Capture the cell that displays the provided text and extract its [X, Y] central coordinate. 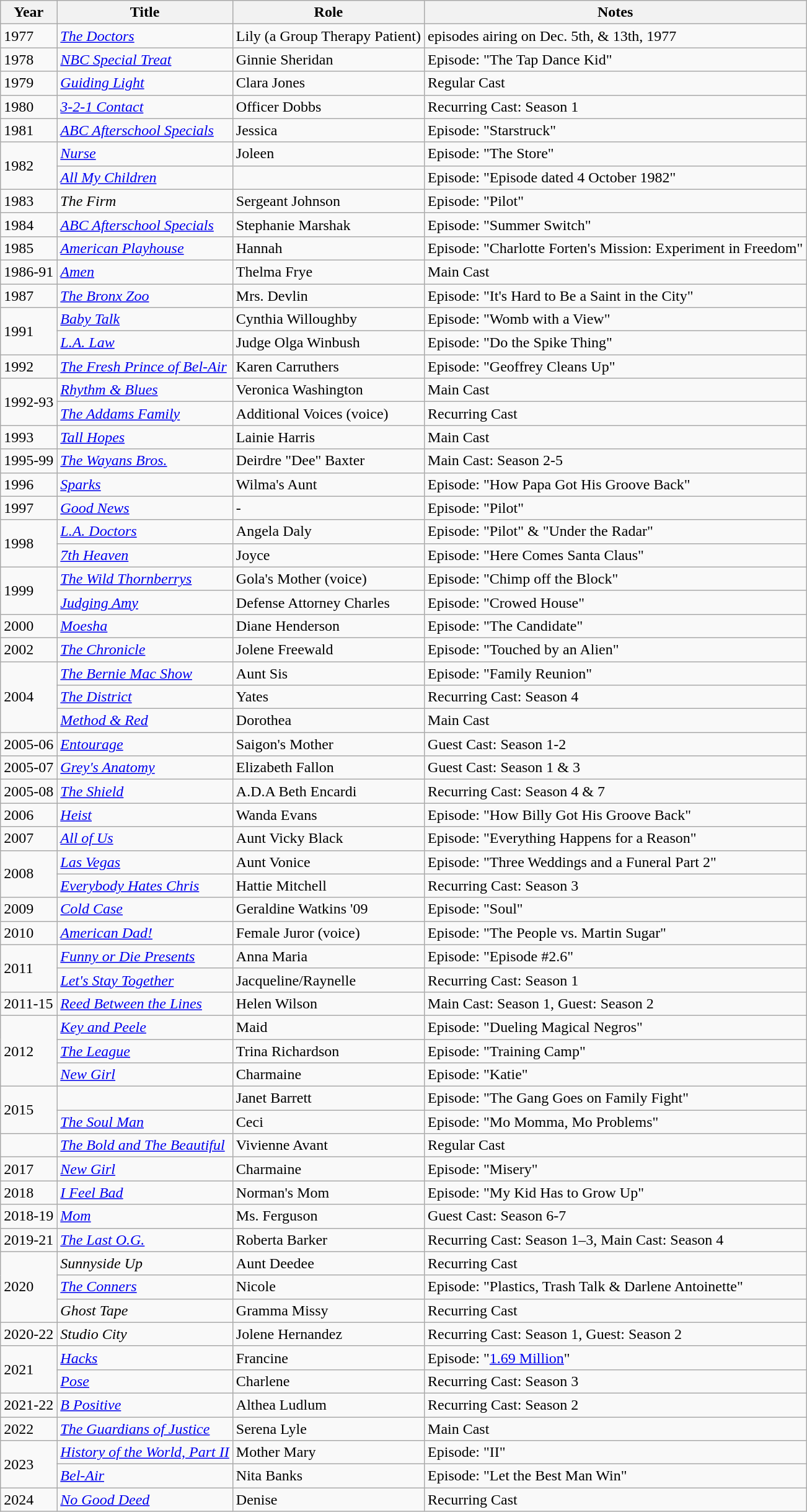
No Good Deed [145, 1500]
Episode: "How Papa Got His Groove Back" [615, 484]
All of Us [145, 838]
History of the World, Part II [145, 1452]
Episode: "Touched by an Alien" [615, 649]
Episode: "The Store" [615, 154]
Main Cast: Season 2-5 [615, 461]
2005-08 [29, 791]
2011 [29, 968]
Joleen [329, 154]
Jolene Freewald [329, 649]
Janet Barrett [329, 1098]
Ms. Ferguson [329, 1216]
Gramma Missy [329, 1310]
1991 [29, 331]
Main Cast: Season 1, Guest: Season 2 [615, 1003]
Studio City [145, 1334]
Episode: "Episode #2.6" [615, 956]
Nita Banks [329, 1476]
Lily (a Group Therapy Patient) [329, 36]
B Positive [145, 1405]
Norman's Mom [329, 1193]
Clara Jones [329, 83]
Episode: "How Billy Got His Groove Back" [615, 815]
Sunnyside Up [145, 1263]
2006 [29, 815]
Jacqueline/Raynelle [329, 980]
Anna Maria [329, 956]
Officer Dobbs [329, 107]
1992-93 [29, 402]
Sparks [145, 484]
Recurring Cast: Season 1, Guest: Season 2 [615, 1334]
Episode: "Womb with a View" [615, 319]
Episode: "Chimp off the Block" [615, 579]
Entourage [145, 744]
NBC Special Treat [145, 60]
Hacks [145, 1358]
1996 [29, 484]
The Fresh Prince of Bel-Air [145, 367]
The Wild Thornberrys [145, 579]
The Bernie Mac Show [145, 673]
Episode: "Here Comes Santa Claus" [615, 555]
Everybody Hates Chris [145, 886]
All My Children [145, 177]
The District [145, 697]
The Addams Family [145, 414]
Stephanie Marshak [329, 225]
Gola's Mother (voice) [329, 579]
Hattie Mitchell [329, 886]
Year [29, 12]
The League [145, 1051]
The Firm [145, 201]
1995-99 [29, 461]
Las Vegas [145, 862]
2011-15 [29, 1003]
Trina Richardson [329, 1051]
2022 [29, 1428]
The Soul Man [145, 1122]
The Bronx Zoo [145, 296]
The Shield [145, 791]
Notes [615, 12]
Episode: "Mo Momma, Mo Problems" [615, 1122]
2000 [29, 626]
I Feel Bad [145, 1193]
Episode: "The People vs. Martin Sugar" [615, 933]
Episode: "My Kid Has to Grow Up" [615, 1193]
Wilma's Aunt [329, 484]
Episode: "Three Weddings and a Funeral Part 2" [615, 862]
Karen Carruthers [329, 367]
2020 [29, 1287]
The Chronicle [145, 649]
Pose [145, 1381]
2005-06 [29, 744]
Nicole [329, 1287]
Episode: "It's Hard to Be a Saint in the City" [615, 296]
Episode: "Family Reunion" [615, 673]
Althea Ludlum [329, 1405]
Wanda Evans [329, 815]
Charlene [329, 1381]
Let's Stay Together [145, 980]
L.A. Law [145, 343]
1987 [29, 296]
Recurring Cast: Season 2 [615, 1405]
1985 [29, 248]
Nurse [145, 154]
2021-22 [29, 1405]
1983 [29, 201]
Episode: "1.69 Million" [615, 1358]
Amen [145, 272]
Vivienne Avant [329, 1145]
Aunt Vonice [329, 862]
Rhythm & Blues [145, 390]
1999 [29, 590]
Ghost Tape [145, 1310]
Joyce [329, 555]
Episode: "Soul" [615, 909]
Guiding Light [145, 83]
Female Juror (voice) [329, 933]
Episode: "The Gang Goes on Family Fight" [615, 1098]
Episode: "The Candidate" [615, 626]
1980 [29, 107]
Veronica Washington [329, 390]
1992 [29, 367]
Method & Red [145, 721]
Deirdre "Dee" Baxter [329, 461]
Episode: "Episode dated 4 October 1982" [615, 177]
Roberta Barker [329, 1240]
Yates [329, 697]
1977 [29, 36]
episodes airing on Dec. 5th, & 13th, 1977 [615, 36]
Guest Cast: Season 6-7 [615, 1216]
Episode: "Summer Switch" [615, 225]
American Dad! [145, 933]
Denise [329, 1500]
Mrs. Devlin [329, 296]
Episode: "Plastics, Trash Talk & Darlene Antoinette" [615, 1287]
2021 [29, 1369]
1993 [29, 437]
1979 [29, 83]
Heist [145, 815]
Tall Hopes [145, 437]
Guest Cast: Season 1 & 3 [615, 768]
Jolene Hernandez [329, 1334]
A.D.A Beth Encardi [329, 791]
Cold Case [145, 909]
Thelma Frye [329, 272]
Elizabeth Fallon [329, 768]
Lainie Harris [329, 437]
Saigon's Mother [329, 744]
Grey's Anatomy [145, 768]
1984 [29, 225]
Jessica [329, 130]
L.A. Doctors [145, 531]
Sergeant Johnson [329, 201]
Episode: "Starstruck" [615, 130]
Episode: "Crowed House" [615, 602]
2019-21 [29, 1240]
1982 [29, 166]
2015 [29, 1110]
Recurring Cast: Season 4 & 7 [615, 791]
Helen Wilson [329, 1003]
Mother Mary [329, 1452]
2010 [29, 933]
Recurring Cast: Season 4 [615, 697]
2017 [29, 1169]
2008 [29, 874]
The Wayans Bros. [145, 461]
Episode: "Charlotte Forten's Mission: Experiment in Freedom" [615, 248]
Episode: "Katie" [615, 1075]
Diane Henderson [329, 626]
Judging Amy [145, 602]
Baby Talk [145, 319]
Aunt Sis [329, 673]
2007 [29, 838]
The Conners [145, 1287]
2002 [29, 649]
Francine [329, 1358]
3-2-1 Contact [145, 107]
Episode: "Everything Happens for a Reason" [615, 838]
Serena Lyle [329, 1428]
Ceci [329, 1122]
2020-22 [29, 1334]
Judge Olga Winbush [329, 343]
Episode: "Geoffrey Cleans Up" [615, 367]
Key and Peele [145, 1027]
1998 [29, 543]
Good News [145, 508]
1981 [29, 130]
2005-07 [29, 768]
1997 [29, 508]
Bel-Air [145, 1476]
Reed Between the Lines [145, 1003]
Episode: "II" [615, 1452]
Mom [145, 1216]
Funny or Die Presents [145, 956]
The Doctors [145, 36]
Aunt Deedee [329, 1263]
The Bold and The Beautiful [145, 1145]
American Playhouse [145, 248]
Episode: "Dueling Magical Negros" [615, 1027]
Title [145, 12]
Recurring Cast: Season 1–3, Main Cast: Season 4 [615, 1240]
2012 [29, 1051]
Ginnie Sheridan [329, 60]
Additional Voices (voice) [329, 414]
Episode: "Training Camp" [615, 1051]
2018 [29, 1193]
Cynthia Willoughby [329, 319]
Dorothea [329, 721]
2009 [29, 909]
Aunt Vicky Black [329, 838]
2018-19 [29, 1216]
The Last O.G. [145, 1240]
Hannah [329, 248]
Moesha [145, 626]
2023 [29, 1464]
Angela Daly [329, 531]
1986-91 [29, 272]
Episode: "The Tap Dance Kid" [615, 60]
Maid [329, 1027]
Episode: "Misery" [615, 1169]
7th Heaven [145, 555]
Role [329, 12]
The Guardians of Justice [145, 1428]
1978 [29, 60]
Episode: "Let the Best Man Win" [615, 1476]
Geraldine Watkins '09 [329, 909]
Defense Attorney Charles [329, 602]
2004 [29, 696]
Episode: "Pilot" & "Under the Radar" [615, 531]
- [329, 508]
2024 [29, 1500]
Guest Cast: Season 1-2 [615, 744]
Episode: "Do the Spike Thing" [615, 343]
